Capture the cell that displays the provided text and extract its [X, Y] central coordinate. 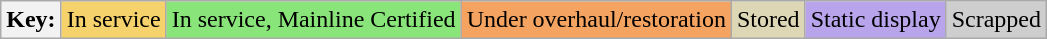
Stored [768, 20]
Scrapped [996, 20]
Static display [876, 20]
In service, Mainline Certified [314, 20]
In service [114, 20]
Under overhaul/restoration [596, 20]
Key: [31, 20]
